Detect which cell encompasses the target text, then output its (X, Y) center coordinate. 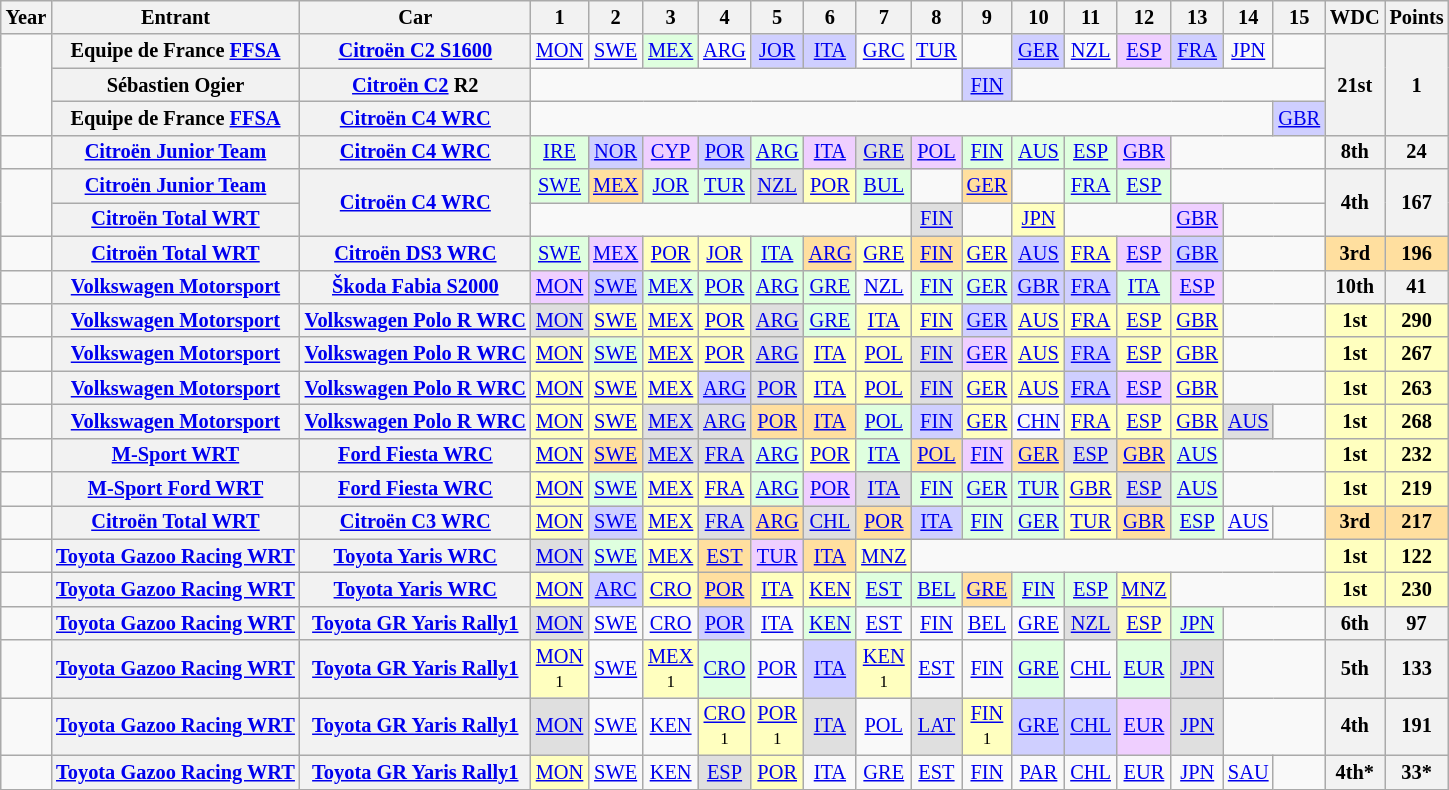
PAR (1038, 772)
MEX1 (670, 669)
BUL (884, 186)
12 (1144, 17)
122 (1417, 556)
4 (724, 17)
14 (1248, 17)
Citroën C2 S1600 (416, 51)
7 (884, 17)
230 (1417, 589)
8 (936, 17)
11 (1091, 17)
Citroën C3 WRC (416, 522)
Entrant (176, 17)
LAT (936, 726)
267 (1417, 354)
97 (1417, 623)
POR1 (778, 726)
13 (1197, 17)
9 (987, 17)
M-Sport WRT (176, 455)
5th (1355, 669)
Sébastien Ogier (176, 85)
268 (1417, 421)
41 (1417, 287)
290 (1417, 320)
8th (1355, 152)
FIN1 (987, 726)
3 (670, 17)
133 (1417, 669)
263 (1417, 388)
191 (1417, 726)
Year (26, 17)
CRO1 (724, 726)
Citroën C2 R2 (416, 85)
KEN1 (884, 669)
Car (416, 17)
2 (616, 17)
167 (1417, 202)
WDC (1355, 17)
196 (1417, 253)
Citroën DS3 WRC (416, 253)
6th (1355, 623)
33* (1417, 772)
10 (1038, 17)
6 (830, 17)
5 (778, 17)
IRE (560, 152)
10th (1355, 287)
M-Sport Ford WRT (176, 489)
ARC (616, 589)
219 (1417, 489)
Points (1417, 17)
CHN (1038, 421)
24 (1417, 152)
232 (1417, 455)
21st (1355, 84)
SAU (1248, 772)
CYP (670, 152)
GRC (884, 51)
217 (1417, 522)
Škoda Fabia S2000 (416, 287)
4th* (1355, 772)
15 (1299, 17)
NOR (616, 152)
MON1 (560, 669)
